Return [X, Y] of the center of cell containing provided text 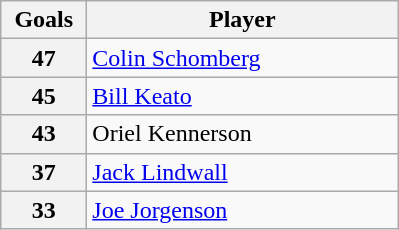
Colin Schomberg [242, 58]
47 [44, 58]
Joe Jorgenson [242, 210]
Player [242, 20]
Oriel Kennerson [242, 134]
43 [44, 134]
Goals [44, 20]
Bill Keato [242, 96]
45 [44, 96]
Jack Lindwall [242, 172]
33 [44, 210]
37 [44, 172]
